For the text-containing cell, return its midpoint in (x, y) coordinate format. 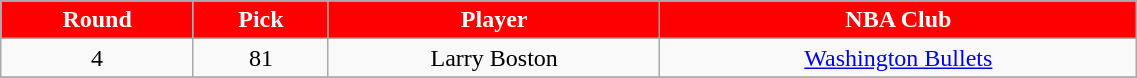
Pick (260, 20)
Washington Bullets (898, 58)
4 (98, 58)
Larry Boston (494, 58)
NBA Club (898, 20)
81 (260, 58)
Round (98, 20)
Player (494, 20)
